Capture the cell that displays the provided text and extract its (x, y) central coordinate. 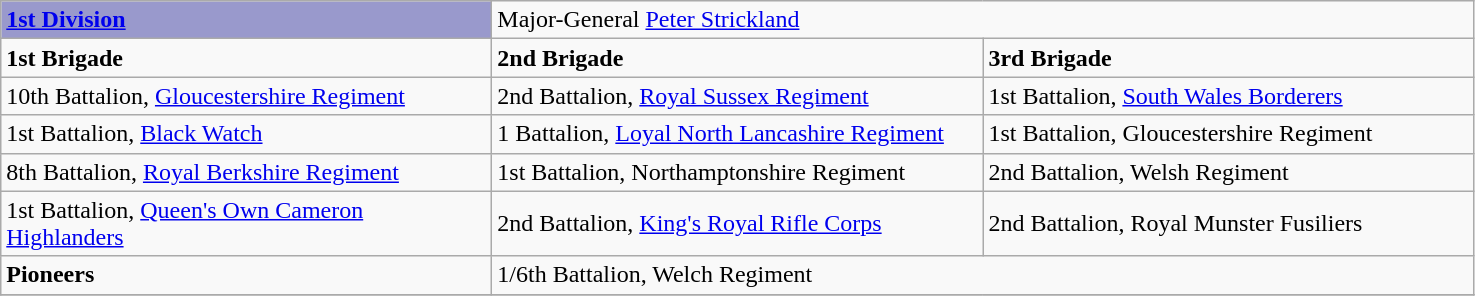
1st Division (246, 20)
2nd Battalion, King's Royal Rifle Corps (738, 224)
2nd Battalion, Royal Munster Fusiliers (1228, 224)
10th Battalion, Gloucestershire Regiment (246, 96)
8th Battalion, Royal Berkshire Regiment (246, 172)
1st Battalion, South Wales Borderers (1228, 96)
1st Battalion, Gloucestershire Regiment (1228, 134)
2nd Brigade (738, 58)
Pioneers (246, 275)
Major-General Peter Strickland (983, 20)
1/6th Battalion, Welch Regiment (983, 275)
1st Brigade (246, 58)
1st Battalion, Northamptonshire Regiment (738, 172)
1st Battalion, Queen's Own Cameron Highlanders (246, 224)
3rd Brigade (1228, 58)
1 Battalion, Loyal North Lancashire Regiment (738, 134)
2nd Battalion, Welsh Regiment (1228, 172)
2nd Battalion, Royal Sussex Regiment (738, 96)
1st Battalion, Black Watch (246, 134)
